From the cell containing the given text, extract its center point as [x, y] coordinate. 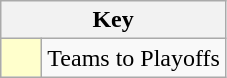
Teams to Playoffs [134, 58]
Key [114, 20]
